Pinpoint the cell where the given text exists, returning its (x, y) midpoint coordinate. 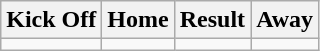
Result (212, 20)
Kick Off (52, 20)
Away (285, 20)
Home (138, 20)
